Capture the cell that displays the provided text and extract its [x, y] central coordinate. 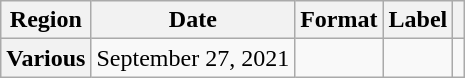
Various [46, 58]
Label [418, 20]
Date [193, 20]
September 27, 2021 [193, 58]
Format [339, 20]
Region [46, 20]
